Output the [x, y] coordinate of the center of the cell containing the given text.  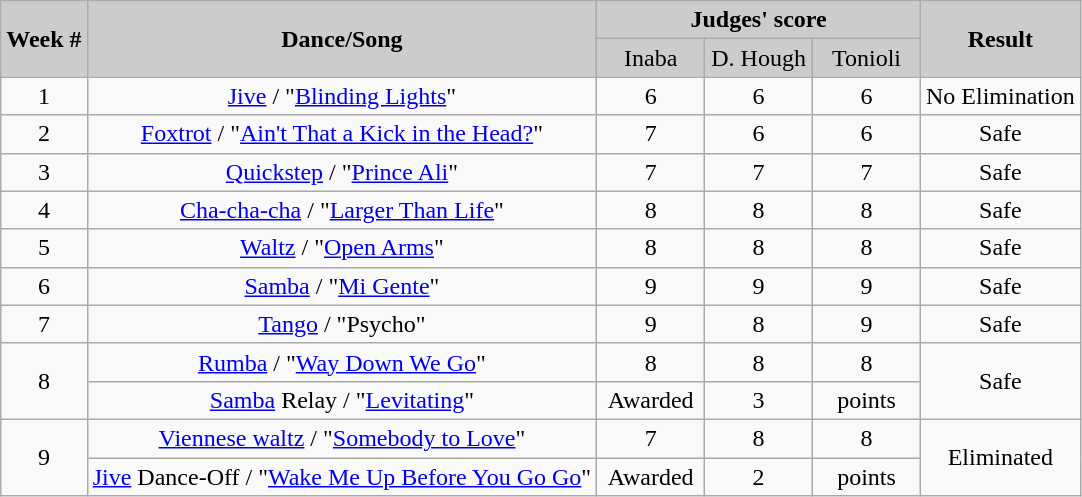
Quickstep / "Prince Ali" [342, 172]
Foxtrot / "Ain't That a Kick in the Head?" [342, 134]
Rumba / "Way Down We Go" [342, 362]
4 [44, 210]
Samba / "Mi Gente" [342, 286]
Samba Relay / "Levitating" [342, 400]
Jive Dance-Off / "Wake Me Up Before You Go Go" [342, 477]
Cha-cha-cha / "Larger Than Life" [342, 210]
Result [1000, 39]
No Elimination [1000, 96]
1 [44, 96]
Jive / "Blinding Lights" [342, 96]
Dance/Song [342, 39]
Week # [44, 39]
D. Hough [759, 58]
Waltz / "Open Arms" [342, 248]
Inaba [651, 58]
Judges' score [759, 20]
Viennese waltz / "Somebody to Love" [342, 438]
Tonioli [867, 58]
Tango / "Psycho" [342, 324]
5 [44, 248]
Eliminated [1000, 457]
